Return the [x, y] coordinate for the center point of the cell that contains the specified text.  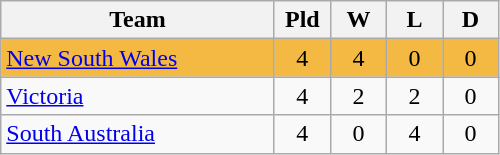
South Australia [138, 134]
Team [138, 20]
D [470, 20]
L [414, 20]
W [358, 20]
New South Wales [138, 58]
Victoria [138, 96]
Pld [302, 20]
